Extract the (x, y) coordinate from the center of the cell holding the provided text.  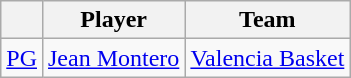
Valencia Basket (268, 58)
PG (22, 58)
Jean Montero (113, 58)
Player (113, 20)
Team (268, 20)
